Search for the cell housing the specified text and yield its (X, Y) center coordinate. 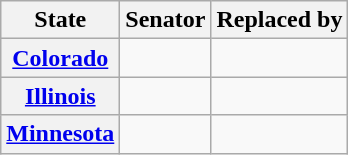
Senator (166, 20)
Replaced by (280, 20)
Colorado (60, 58)
Minnesota (60, 134)
Illinois (60, 96)
State (60, 20)
